Extract the (X, Y) coordinate from the center of the cell holding the provided text.  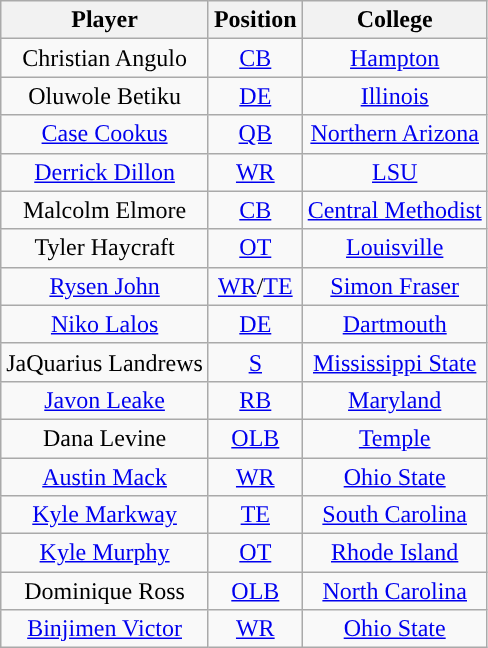
QB (255, 134)
WR/TE (255, 286)
Malcolm Elmore (105, 210)
Javon Leake (105, 400)
Kyle Murphy (105, 553)
Austin Mack (105, 477)
Rysen John (105, 286)
Derrick Dillon (105, 172)
Simon Fraser (394, 286)
South Carolina (394, 515)
Hampton (394, 58)
Dana Levine (105, 438)
Rhode Island (394, 553)
RB (255, 400)
Central Methodist (394, 210)
Player (105, 20)
Tyler Haycraft (105, 248)
Dominique Ross (105, 591)
TE (255, 515)
Louisville (394, 248)
Illinois (394, 96)
Christian Angulo (105, 58)
North Carolina (394, 591)
Case Cookus (105, 134)
Northern Arizona (394, 134)
S (255, 362)
Binjimen Victor (105, 629)
JaQuarius Landrews (105, 362)
College (394, 20)
Kyle Markway (105, 515)
Niko Lalos (105, 324)
Position (255, 20)
Oluwole Betiku (105, 96)
Mississippi State (394, 362)
Dartmouth (394, 324)
Maryland (394, 400)
Temple (394, 438)
LSU (394, 172)
